Provide the (X, Y) coordinate of the cell's center where the given text is located.  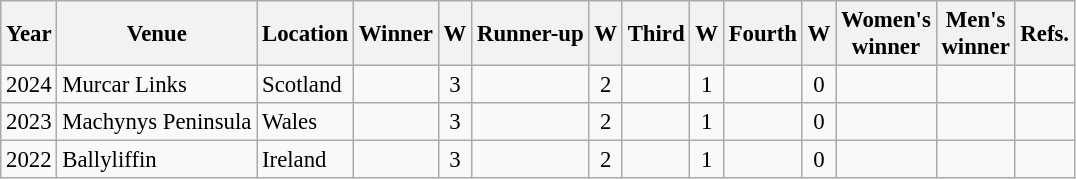
2023 (29, 122)
Women'swinner (886, 34)
Location (306, 34)
Fourth (762, 34)
Murcar Links (157, 85)
Venue (157, 34)
Runner-up (530, 34)
2022 (29, 160)
Ireland (306, 160)
Winner (396, 34)
Wales (306, 122)
Ballyliffin (157, 160)
Men'swinner (976, 34)
Year (29, 34)
Third (656, 34)
Scotland (306, 85)
2024 (29, 85)
Refs. (1044, 34)
Machynys Peninsula (157, 122)
